Locate the cell with the specified text and output its [x, y] center coordinate. 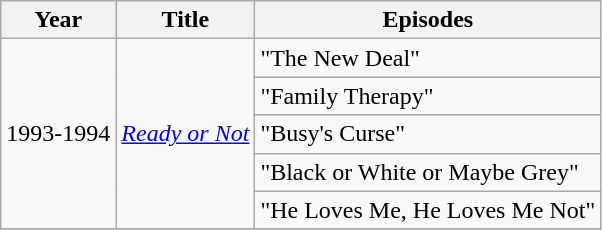
"Black or White or Maybe Grey" [428, 172]
"The New Deal" [428, 58]
Episodes [428, 20]
"Busy's Curse" [428, 134]
"He Loves Me, He Loves Me Not" [428, 210]
Title [186, 20]
"Family Therapy" [428, 96]
Ready or Not [186, 134]
1993-1994 [58, 134]
Year [58, 20]
